Return the (x, y) coordinate for the center point of the cell that contains the specified text.  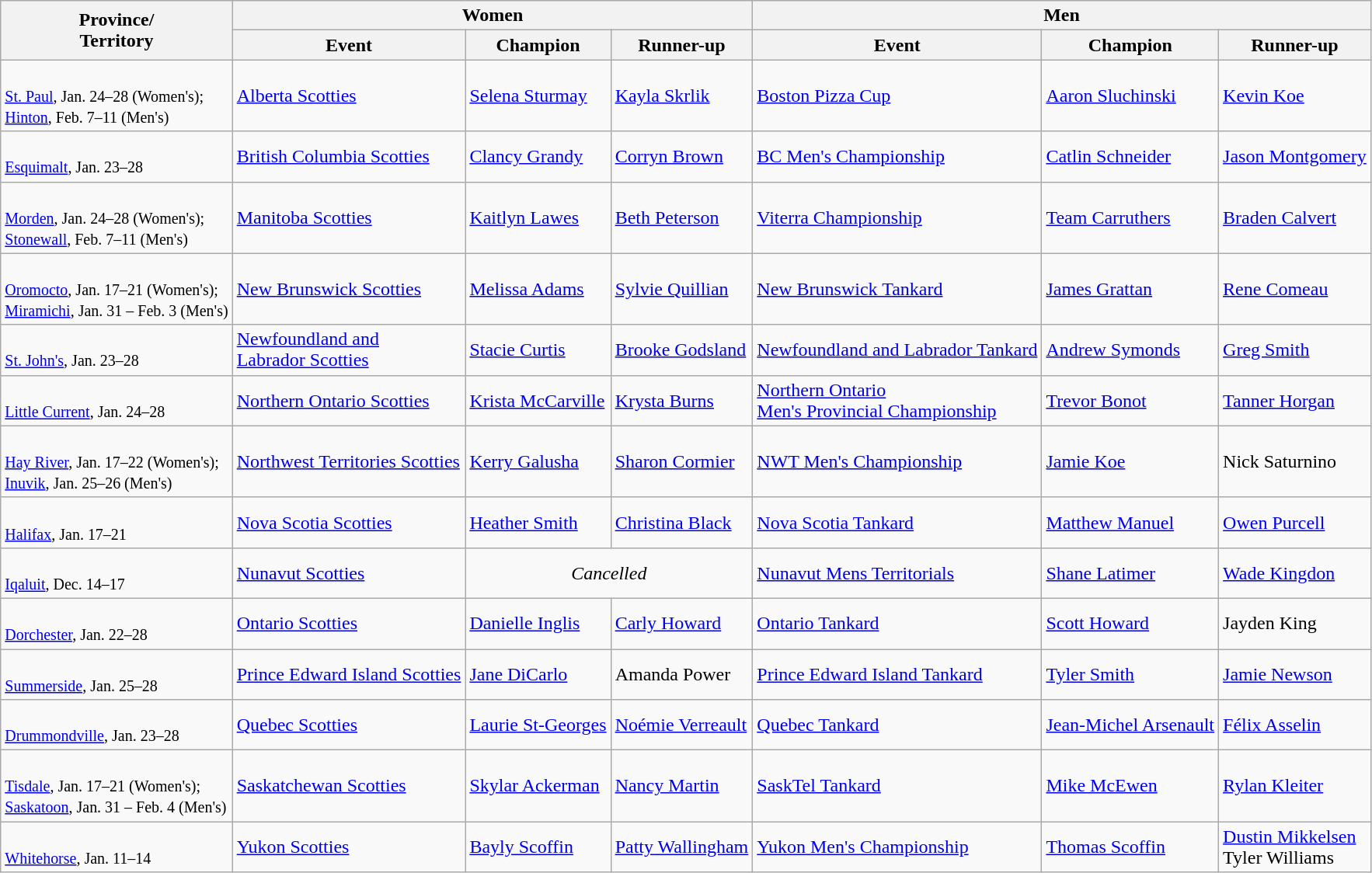
Dustin Mikkelsen Tyler Williams (1295, 847)
Boston Pizza Cup (897, 96)
Tisdale, Jan. 17–21 (Women's); Saskatoon, Jan. 31 – Feb. 4 (Men's) (117, 786)
Bayly Scoffin (538, 847)
Viterra Championship (897, 217)
Morden, Jan. 24–28 (Women's); Stonewall, Feb. 7–11 (Men's) (117, 217)
Carly Howard (682, 623)
Prince Edward Island Scotties (349, 674)
Northern Ontario Scotties (349, 401)
Skylar Ackerman (538, 786)
Heather Smith (538, 522)
Quebec Scotties (349, 725)
Andrew Symonds (1130, 350)
Félix Asselin (1295, 725)
Ontario Scotties (349, 623)
Stacie Curtis (538, 350)
Selena Sturmay (538, 96)
Prince Edward Island Tankard (897, 674)
Jean-Michel Arsenault (1130, 725)
Shane Latimer (1130, 573)
Jamie Koe (1130, 461)
Trevor Bonot (1130, 401)
St. Paul, Jan. 24–28 (Women's); Hinton, Feb. 7–11 (Men's) (117, 96)
Summerside, Jan. 25–28 (117, 674)
St. John's, Jan. 23–28 (117, 350)
Saskatchewan Scotties (349, 786)
Northwest Territories Scotties (349, 461)
Beth Peterson (682, 217)
Rene Comeau (1295, 289)
Esquimalt, Jan. 23–28 (117, 157)
Christina Black (682, 522)
Amanda Power (682, 674)
Jason Montgomery (1295, 157)
Nick Saturnino (1295, 461)
New Brunswick Scotties (349, 289)
Little Current, Jan. 24–28 (117, 401)
Braden Calvert (1295, 217)
Sharon Cormier (682, 461)
Corryn Brown (682, 157)
Nunavut Mens Territorials (897, 573)
Mike McEwen (1130, 786)
Patty Wallingham (682, 847)
Jamie Newson (1295, 674)
Alberta Scotties (349, 96)
Yukon Men's Championship (897, 847)
Drummondville, Jan. 23–28 (117, 725)
Greg Smith (1295, 350)
Kerry Galusha (538, 461)
NWT Men's Championship (897, 461)
Team Carruthers (1130, 217)
Clancy Grandy (538, 157)
Laurie St-Georges (538, 725)
Tyler Smith (1130, 674)
Brooke Godsland (682, 350)
Krysta Burns (682, 401)
Cancelled (609, 573)
Newfoundland and Labrador Tankard (897, 350)
Nunavut Scotties (349, 573)
Yukon Scotties (349, 847)
Tanner Horgan (1295, 401)
SaskTel Tankard (897, 786)
Oromocto, Jan. 17–21 (Women's); Miramichi, Jan. 31 – Feb. 3 (Men's) (117, 289)
Wade Kingdon (1295, 573)
Nova Scotia Tankard (897, 522)
British Columbia Scotties (349, 157)
Nancy Martin (682, 786)
Iqaluit, Dec. 14–17 (117, 573)
Dorchester, Jan. 22–28 (117, 623)
Halifax, Jan. 17–21 (117, 522)
Melissa Adams (538, 289)
Sylvie Quillian (682, 289)
Aaron Sluchinski (1130, 96)
Hay River, Jan. 17–22 (Women's); Inuvik, Jan. 25–26 (Men's) (117, 461)
Kaitlyn Lawes (538, 217)
Ontario Tankard (897, 623)
Rylan Kleiter (1295, 786)
Newfoundland and Labrador Scotties (349, 350)
Manitoba Scotties (349, 217)
Scott Howard (1130, 623)
Whitehorse, Jan. 11–14 (117, 847)
Catlin Schneider (1130, 157)
Kevin Koe (1295, 96)
Kayla Skrlik (682, 96)
Matthew Manuel (1130, 522)
Owen Purcell (1295, 522)
Jane DiCarlo (538, 674)
James Grattan (1130, 289)
Jayden King (1295, 623)
Quebec Tankard (897, 725)
New Brunswick Tankard (897, 289)
BC Men's Championship (897, 157)
Northern Ontario Men's Provincial Championship (897, 401)
Thomas Scoffin (1130, 847)
Krista McCarville (538, 401)
Province/Territory (117, 30)
Women (493, 16)
Nova Scotia Scotties (349, 522)
Men (1062, 16)
Noémie Verreault (682, 725)
Danielle Inglis (538, 623)
